Output the (x, y) coordinate of the center of the cell containing the given text.  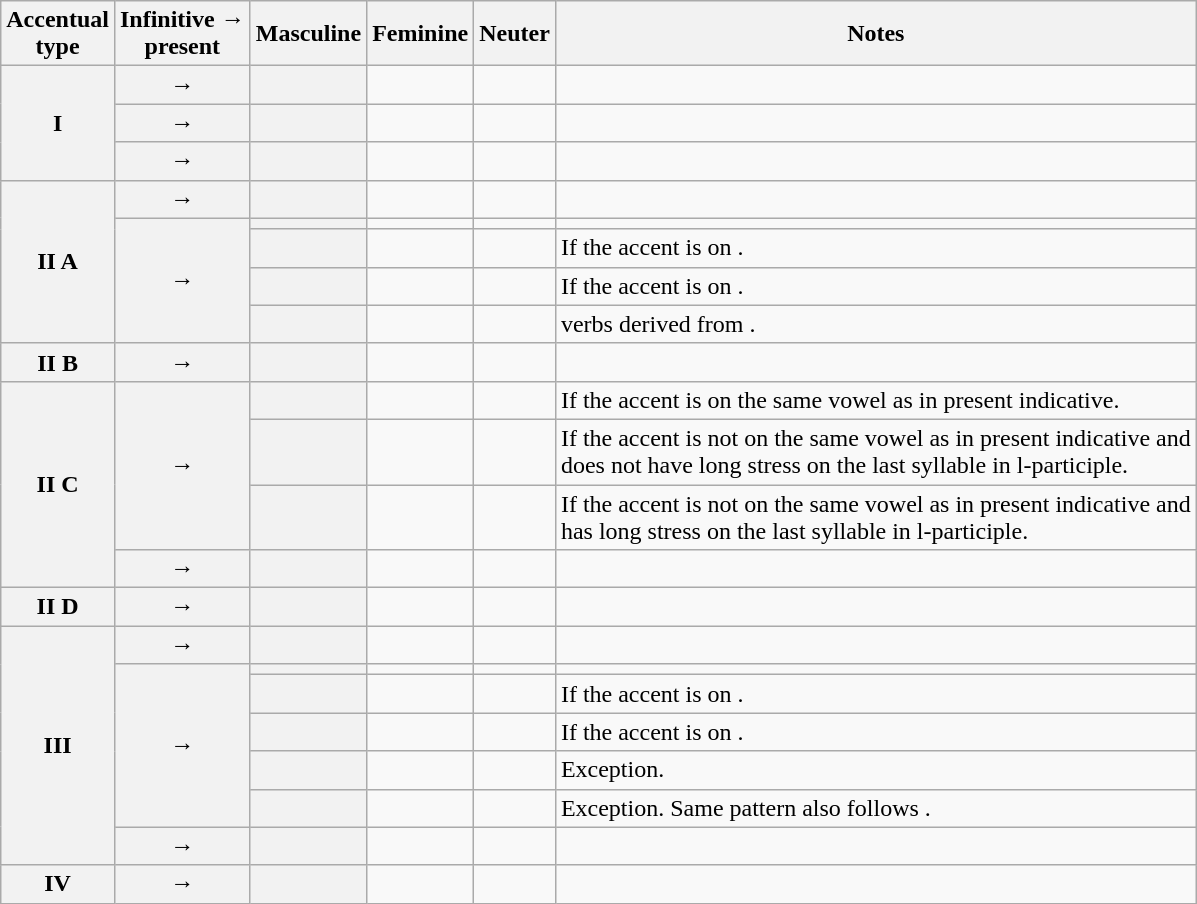
II B (58, 362)
If the accent is not on the same vowel as in present indicative andhas long stress on the last syllable in l-participle. (876, 516)
Exception. Same pattern also follows . (876, 808)
IV (58, 884)
If the accent is on the same vowel as in present indicative. (876, 400)
If the accent is not on the same vowel as in present indicative anddoes not have long stress on the last syllable in l-participle. (876, 452)
II C (58, 484)
II A (58, 262)
II D (58, 607)
III (58, 746)
Feminine (420, 34)
Accentualtype (58, 34)
Neuter (515, 34)
I (58, 123)
Exception. (876, 770)
Masculine (308, 34)
Infinitive →present (182, 34)
Notes (876, 34)
verbs derived from . (876, 324)
